Return the (X, Y) coordinate for the center point of the cell that contains the specified text.  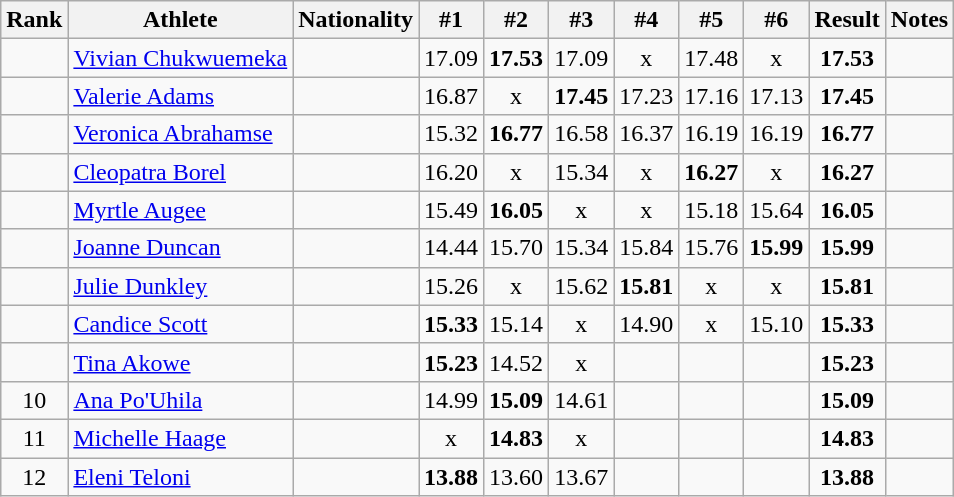
17.13 (776, 96)
Vivian Chukwuemeka (180, 58)
15.32 (450, 134)
Rank (34, 20)
Candice Scott (180, 324)
15.26 (450, 286)
Result (847, 20)
13.60 (516, 477)
15.18 (712, 210)
14.99 (450, 400)
Cleopatra Borel (180, 172)
Nationality (356, 20)
Ana Po'Uhila (180, 400)
15.10 (776, 324)
15.84 (646, 248)
Michelle Haage (180, 438)
Julie Dunkley (180, 286)
Eleni Teloni (180, 477)
16.87 (450, 96)
Valerie Adams (180, 96)
14.44 (450, 248)
15.76 (712, 248)
#2 (516, 20)
15.49 (450, 210)
Joanne Duncan (180, 248)
#5 (712, 20)
11 (34, 438)
14.52 (516, 362)
12 (34, 477)
Notes (919, 20)
17.23 (646, 96)
#1 (450, 20)
Athlete (180, 20)
15.62 (582, 286)
13.67 (582, 477)
14.90 (646, 324)
#4 (646, 20)
Veronica Abrahamse (180, 134)
14.61 (582, 400)
10 (34, 400)
16.58 (582, 134)
Myrtle Augee (180, 210)
Tina Akowe (180, 362)
17.48 (712, 58)
#6 (776, 20)
16.37 (646, 134)
#3 (582, 20)
15.14 (516, 324)
15.64 (776, 210)
17.16 (712, 96)
15.70 (516, 248)
16.20 (450, 172)
